Search for the cell housing the specified text and yield its [x, y] center coordinate. 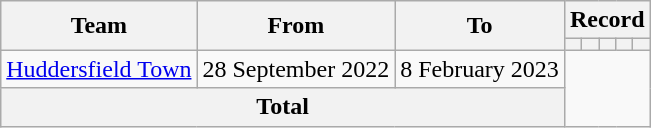
Total [283, 107]
Record [607, 20]
8 February 2023 [480, 69]
28 September 2022 [296, 69]
Huddersfield Town [99, 69]
From [296, 26]
To [480, 26]
Team [99, 26]
